Pinpoint the cell where the given text exists, returning its [X, Y] midpoint coordinate. 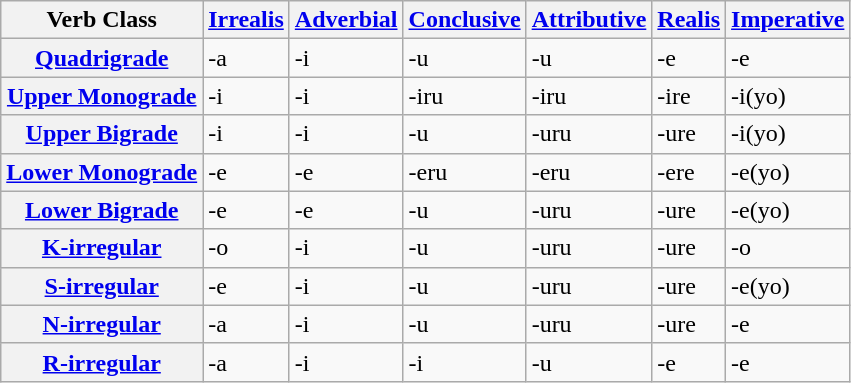
Upper Bigrade [102, 134]
-ire [689, 96]
N-irregular [102, 324]
Irrealis [246, 20]
Conclusive [464, 20]
Quadrigrade [102, 58]
Attributive [589, 20]
Imperative [788, 20]
Verb Class [102, 20]
K-irregular [102, 248]
Lower Bigrade [102, 210]
R-irregular [102, 362]
Upper Monograde [102, 96]
Realis [689, 20]
S-irregular [102, 286]
Adverbial [346, 20]
Lower Monograde [102, 172]
-ere [689, 172]
